Extract the (x, y) coordinate from the center of the cell holding the provided text.  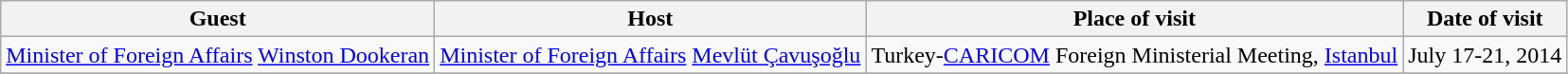
Minister of Foreign Affairs Winston Dookeran (218, 55)
July 17-21, 2014 (1486, 55)
Date of visit (1486, 19)
Minister of Foreign Affairs Mevlüt Çavuşoğlu (650, 55)
Guest (218, 19)
Host (650, 19)
Place of visit (1135, 19)
Turkey-CARICOM Foreign Ministerial Meeting, Istanbul (1135, 55)
